From the cell containing the given text, extract its center point as (X, Y) coordinate. 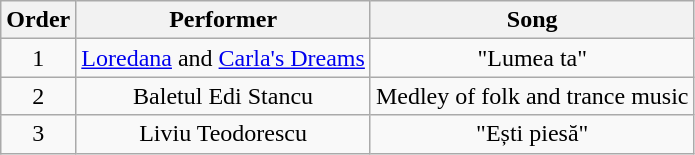
Medley of folk and trance music (532, 96)
Liviu Teodorescu (224, 134)
1 (38, 58)
Song (532, 20)
Loredana and Carla's Dreams (224, 58)
"Ești piesă" (532, 134)
Order (38, 20)
3 (38, 134)
Performer (224, 20)
Baletul Edi Stancu (224, 96)
2 (38, 96)
"Lumea ta" (532, 58)
